Determine the [x, y] coordinate at the center of the cell enclosing the given text.  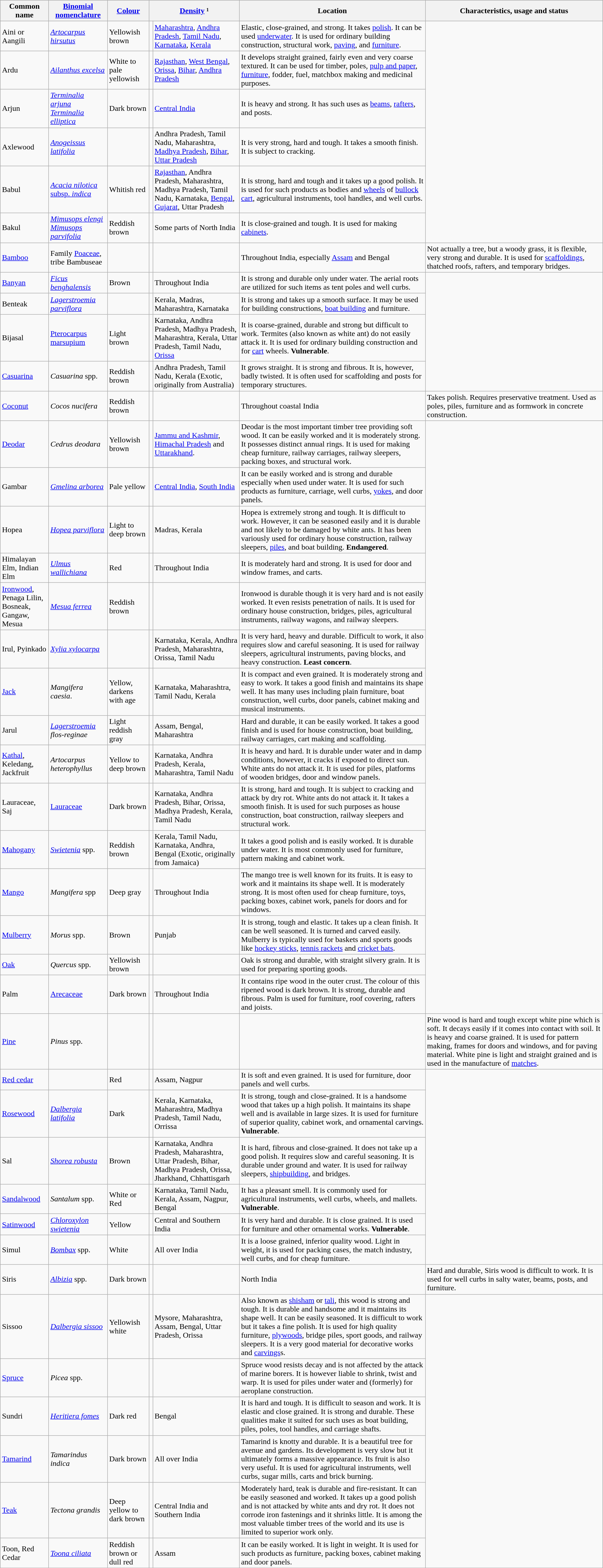
Throughout India, especially Assam and Bengal [332, 257]
It is strong and takes up a smooth surface. It may be used for building constructions, boat building and furniture. [332, 303]
Tectona grandis [78, 1510]
Bombax spp. [78, 1250]
Artocarpus hirsutus [78, 36]
Himalayan Elm, Indian Elm [24, 568]
Gmelina arborea [78, 487]
Terminalia arjuna Terminalia elliptica [78, 108]
Axlewood [24, 147]
Bamboo [24, 257]
Andhra Pradesh, Tamil Nadu, Kerala (Exotic, originally from Australia) [196, 376]
Yellow to deep brown [129, 764]
Babul [24, 189]
Cocos nucifera [78, 406]
It is soft and even grained. It is used for furniture, door panels and well curbs. [332, 1080]
North India [332, 1279]
Tamarind [24, 1459]
Mango [24, 892]
Gambar [24, 487]
Ficus benghalensis [78, 283]
Dalbergia latifolia [78, 1114]
Mesua ferrea [78, 606]
Pine [24, 1041]
Mahogany [24, 849]
Siris [24, 1279]
Sal [24, 1161]
Dark [129, 1114]
Central India and Southern India [196, 1510]
Arecaceae [78, 994]
Rajasthan, Andhra Pradesh, Maharashtra, Madhya Pradesh, Tamil Nadu, Karnataka, Bengal, Gujarat, Uttar Pradesh [196, 189]
Assam, Nagpur [196, 1080]
It is close-grained and tough. It is used for making cabinets. [332, 228]
Ulmus wallichiana [78, 568]
Coconut [24, 406]
Toona ciliata [78, 1553]
Binomial nomenclature [78, 11]
Quercus spp. [78, 965]
Jack [24, 692]
Rosewood [24, 1114]
Casuarina [24, 376]
Assam [196, 1553]
Density ¹ [194, 11]
Ironwood, Penaga Lilin, Bosneak, Gangaw, Mesua [24, 606]
Hard and durable, Siris wood is difficult to work. It is used for well curbs in salty water, beams, posts, and furniture. [514, 1279]
Santalum spp. [78, 1199]
Morus spp. [78, 935]
Oak [24, 965]
Ailanthus excelsa [78, 70]
Lagerstroemia parviflora [78, 303]
It is very strong, hard and tough. It takes a smooth finish. It is subject to cracking. [332, 147]
Punjab [196, 935]
Benteak [24, 303]
Central India [196, 108]
Mimusops elengi Mimusops parvifolia [78, 228]
Swietenia spp. [78, 849]
Irul, Pyinkado [24, 649]
Ardu [24, 70]
Aini or Aangili [24, 36]
Chloroxylon swietenia [78, 1224]
It is heavy and strong. It has such uses as beams, rafters, and posts. [332, 108]
Light to deep brown [129, 530]
White [129, 1250]
It grows straight. It is strong and fibrous. It is, however, badly twisted. It is often used for scaffolding and posts for temporary structures. [332, 376]
Reddish brown or dull red [129, 1553]
Bakul [24, 228]
Pterocarpus marsupium [78, 338]
Yellow [129, 1224]
Yellow, darkens with age [129, 692]
Central and Southern India [196, 1224]
Takes polish. Requires preservative treatment. Used as poles, piles, furniture and as formwork in concrete construction. [514, 406]
Karnataka, Maharashtra, Tamil Nadu, Kerala [196, 692]
Red cedar [24, 1080]
Karnataka, Andhra Pradesh, Maharashtra, Uttar Pradesh, Bihar, Madhya Pradesh, Orissa, Jharkhand, Chhattisgarh [196, 1161]
Satinwood [24, 1224]
Mysore, Maharashtra, Assam, Bengal, Uttar Pradesh, Orissa [196, 1326]
It can be easily worked. It is light in weight. It is used for such products as furniture, packing boxes, cabinet making and door panels. [332, 1553]
Spruce [24, 1378]
Artocarpus heterophyllus [78, 764]
Karnataka, Andhra Pradesh, Bihar, Orissa, Madhya Pradesh, Kerala, Tamil Nadu [196, 807]
Kathal, Keledang, Jackfruit [24, 764]
Jammu and Kashmir, Himachal Pradesh and Uttarakhand. [196, 444]
Kerala, Tamil Nadu, Karnataka, Andhra, Bengal (Exotic, originally from Jamaica) [196, 849]
Rajasthan, West Bengal, Orissa, Bihar, Andhra Pradesh [196, 70]
Location [332, 11]
It is a loose grained, inferior quality wood. Light in weight, it is used for packing cases, the match industry, well curbs, and for cheap furniture. [332, 1250]
Deep yellow to dark brown [129, 1510]
Dark red [129, 1416]
It is very hard and durable. It is close grained. It is used for furniture and other ornamental works. Vulnerable. [332, 1224]
Maharashtra, Andhra Pradesh, Tamil Nadu, Karnataka, Kerala [196, 36]
Heritiera fomes [78, 1416]
Some parts of North India [196, 228]
Lauraceae, Saj [24, 807]
Oak is strong and durable, with straight silvery grain. It is used for preparing sporting goods. [332, 965]
Teak [24, 1510]
Whitish red [129, 189]
Mangifera caesia. [78, 692]
Xylia xylocarpa [78, 649]
Arjun [24, 108]
Acacia nilotica subsp. indica [78, 189]
Karnataka, Tamil Nadu, Kerala, Assam, Nagpur, Bengal [196, 1199]
Characteristics, usage and status [514, 11]
Bengal [196, 1416]
Mangifera spp [78, 892]
Pale yellow [129, 487]
Karnataka, Kerala, Andhra Pradesh, Maharashtra, Orissa, Tamil Nadu [196, 649]
Sissoo [24, 1326]
Tamarindus indica [78, 1459]
Hopea parviflora [78, 530]
Pinus spp. [78, 1041]
Light reddish gray [129, 730]
Shorea robusta [78, 1161]
Andhra Pradesh, Tamil Nadu, Maharashtra, Madhya Pradesh, Bihar, Uttar Pradesh [196, 147]
Lauraceae [78, 807]
It is strong and durable only under water. The aerial roots are utilized for such items as tent poles and well curbs. [332, 283]
Cedrus deodara [78, 444]
Toon, Red Cedar [24, 1553]
Deep gray [129, 892]
Yellowish white [129, 1326]
Family Poaceae, tribe Bambuseae [78, 257]
Mulberry [24, 935]
Sandalwood [24, 1199]
White or Red [129, 1199]
Picea spp. [78, 1378]
Common name [24, 11]
Palm [24, 994]
Hopea [24, 530]
White to pale yellowish [129, 70]
It takes a good polish and is easily worked. It is durable under water. It is most commonly used for furniture, pattern making and cabinet work. [332, 849]
Light brown [129, 338]
Karnataka, Andhra Pradesh, Madhya Pradesh, Maharashtra, Kerala, Uttar Pradesh, Tamil Nadu, Orissa [196, 338]
Anogeissus latifolia [78, 147]
Throughout coastal India [332, 406]
It is moderately hard and strong. It is used for door and window frames, and carts. [332, 568]
Banyan [24, 283]
Central India, South India [196, 487]
Sundri [24, 1416]
Dalbergia sissoo [78, 1326]
Bijasal [24, 338]
Madras, Kerala [196, 530]
Kerala, Karnataka, Maharashtra, Madhya Pradesh, Tamil Nadu, Orrissa [196, 1114]
Colour [129, 11]
Karnataka, Andhra Pradesh, Kerala, Maharashtra, Tamil Nadu [196, 764]
Jarul [24, 730]
Lagerstroemia flos-reginae [78, 730]
Deodar [24, 444]
Albizia spp. [78, 1279]
Kerala, Madras, Maharashtra, Karnataka [196, 303]
Simul [24, 1250]
It has a pleasant smell. It is commonly used for agricultural instruments, well curbs, wheels, and mallets. Vulnerable. [332, 1199]
Casuarina spp. [78, 376]
Assam, Bengal, Maharashtra [196, 730]
